Return (X, Y) of the center of cell containing provided text 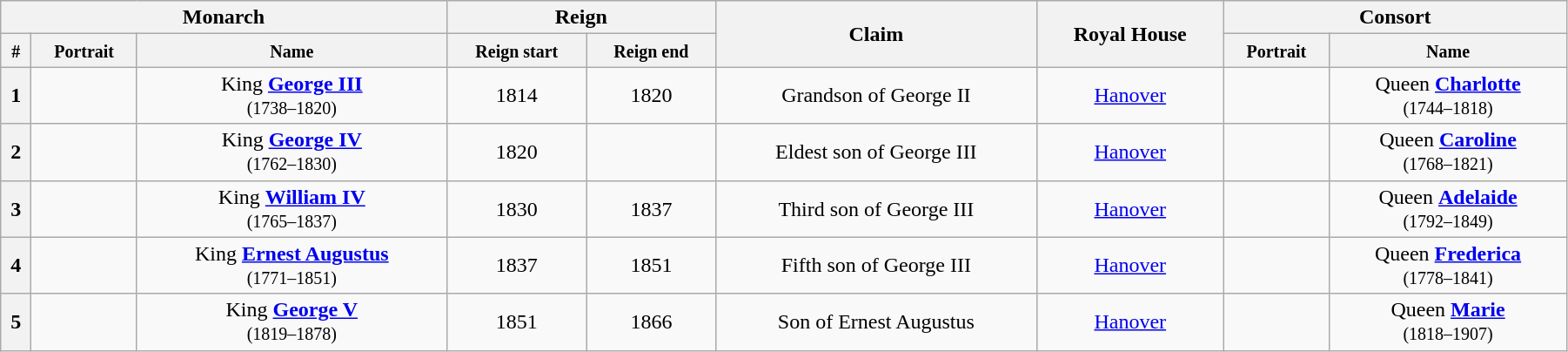
Royal House (1129, 34)
King George IV(1762–1830) (291, 152)
5 (16, 322)
# (16, 51)
1830 (517, 209)
Reign end (651, 51)
Grandson of George II (875, 96)
Reign start (517, 51)
Third son of George III (875, 209)
Monarch (224, 17)
Claim (875, 34)
Consort (1395, 17)
King George III(1738–1820) (291, 96)
1866 (651, 322)
1814 (517, 96)
King Ernest Augustus(1771–1851) (291, 265)
Queen Marie(1818–1907) (1448, 322)
Son of Ernest Augustus (875, 322)
Queen Frederica(1778–1841) (1448, 265)
2 (16, 152)
4 (16, 265)
King William IV(1765–1837) (291, 209)
Reign (581, 17)
Queen Charlotte(1744–1818) (1448, 96)
Queen Adelaide(1792–1849) (1448, 209)
3 (16, 209)
Fifth son of George III (875, 265)
Queen Caroline(1768–1821) (1448, 152)
Eldest son of George III (875, 152)
1 (16, 96)
King George V(1819–1878) (291, 322)
